Find where the given text appears and provide that cell's center as [x, y] coordinate. 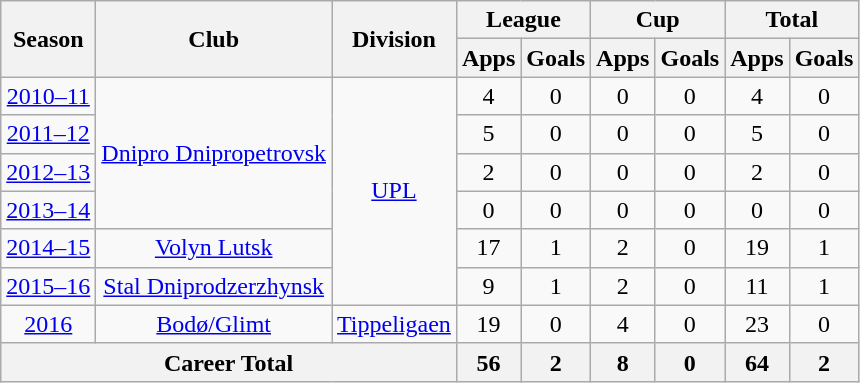
Division [394, 39]
Volyn Lutsk [214, 248]
League [523, 20]
Season [48, 39]
2015–16 [48, 286]
Career Total [229, 362]
2011–12 [48, 134]
2016 [48, 324]
Club [214, 39]
2012–13 [48, 172]
11 [757, 286]
Stal Dniprodzerzhynsk [214, 286]
2010–11 [48, 96]
17 [488, 248]
56 [488, 362]
Cup [658, 20]
64 [757, 362]
Bodø/Glimt [214, 324]
8 [623, 362]
23 [757, 324]
UPL [394, 191]
2014–15 [48, 248]
Tippeligaen [394, 324]
2013–14 [48, 210]
Total [792, 20]
9 [488, 286]
Dnipro Dnipropetrovsk [214, 153]
